Detect which cell encompasses the target text, then output its [x, y] center coordinate. 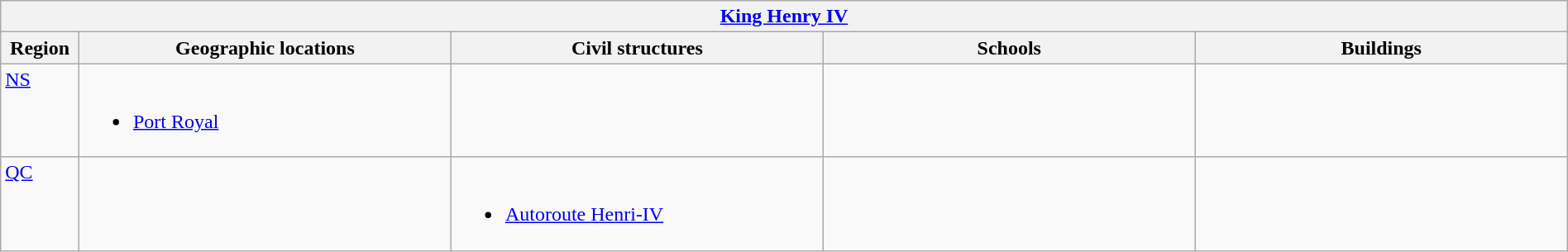
Autoroute Henri-IV [637, 203]
NS [40, 111]
Civil structures [637, 48]
QC [40, 203]
Geographic locations [265, 48]
Port Royal [265, 111]
Buildings [1381, 48]
Schools [1009, 48]
Region [40, 48]
King Henry IV [784, 17]
